Identify which cell holds the provided text, then report its (X, Y) central coordinate. 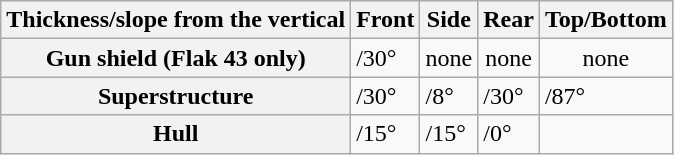
Front (386, 20)
Thickness/slope from the vertical (176, 20)
/8° (449, 96)
Top/Bottom (606, 20)
/87° (606, 96)
/0° (509, 134)
Rear (509, 20)
Side (449, 20)
Superstructure (176, 96)
Gun shield (Flak 43 only) (176, 58)
Hull (176, 134)
